Locate the cell with the specified text and output its [x, y] center coordinate. 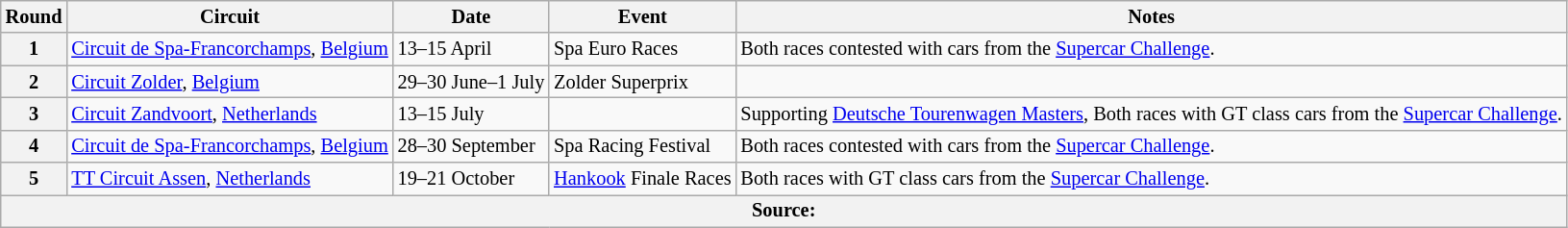
Source: [784, 211]
Spa Racing Festival [642, 146]
5 [35, 179]
Circuit Zandvoort, Netherlands [229, 114]
13–15 July [471, 114]
Date [471, 16]
29–30 June–1 July [471, 82]
13–15 April [471, 49]
2 [35, 82]
TT Circuit Assen, Netherlands [229, 179]
Event [642, 16]
Circuit Zolder, Belgium [229, 82]
Supporting Deutsche Tourenwagen Masters, Both races with GT class cars from the Supercar Challenge. [1151, 114]
4 [35, 146]
Both races with GT class cars from the Supercar Challenge. [1151, 179]
Spa Euro Races [642, 49]
28–30 September [471, 146]
3 [35, 114]
Hankook Finale Races [642, 179]
Round [35, 16]
Zolder Superprix [642, 82]
Circuit [229, 16]
1 [35, 49]
Notes [1151, 16]
19–21 October [471, 179]
